Return (x, y) of the center of cell containing provided text 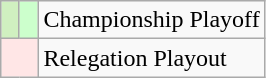
Relegation Playout (152, 58)
Championship Playoff (152, 20)
